Output the (x, y) coordinate of the center of the cell containing the given text.  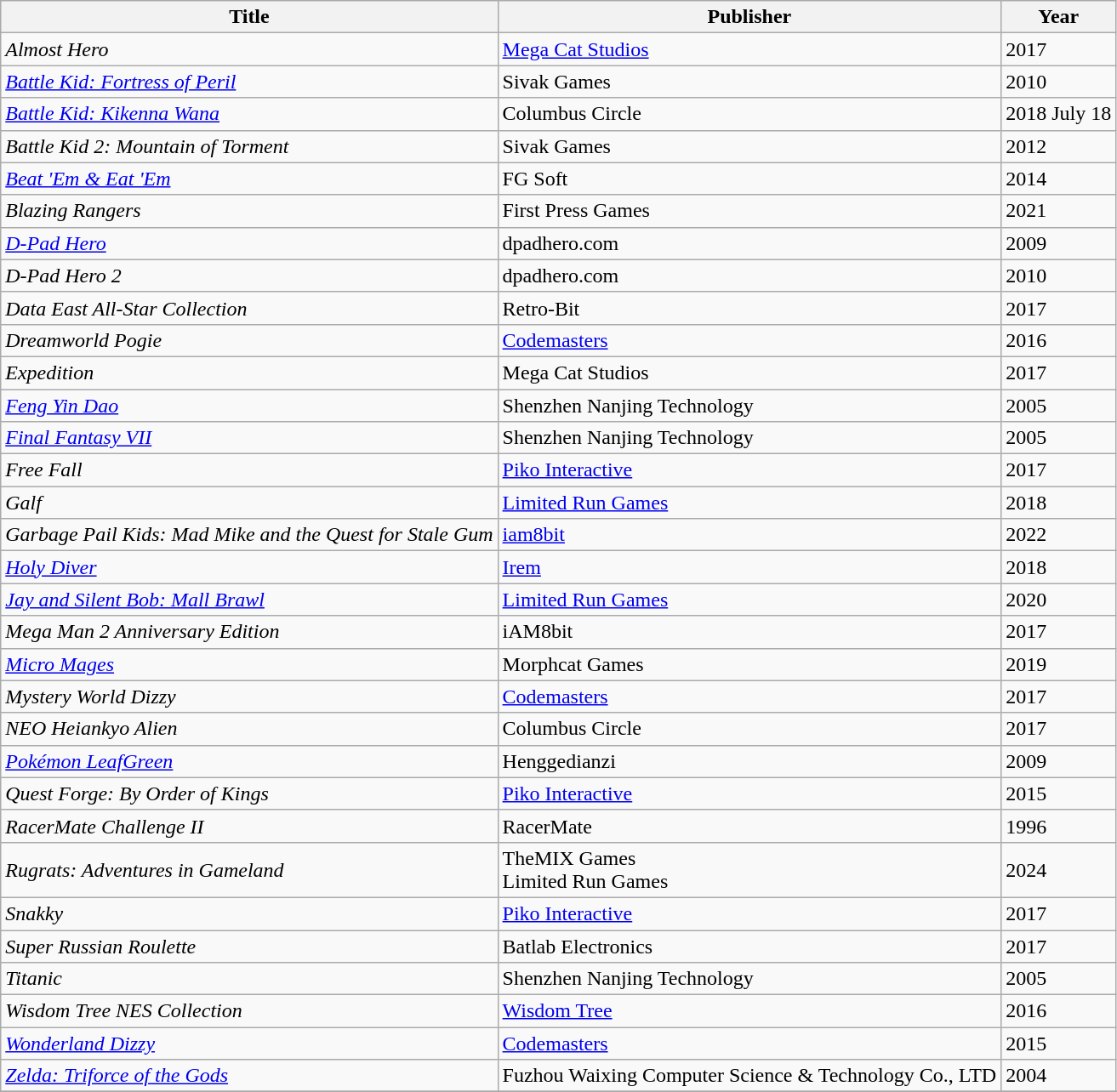
Retro-Bit (749, 308)
Pokémon LeafGreen (249, 761)
Battle Kid: Kikenna Wana (249, 114)
Henggedianzi (749, 761)
iam8bit (749, 535)
Data East All-Star Collection (249, 308)
1996 (1058, 826)
Feng Yin Dao (249, 406)
2012 (1058, 146)
iAM8bit (749, 632)
Holy Diver (249, 567)
Blazing Rangers (249, 211)
Battle Kid 2: Mountain of Torment (249, 146)
Mega Man 2 Anniversary Edition (249, 632)
Snakky (249, 913)
TheMIX GamesLimited Run Games (749, 869)
Galf (249, 503)
Irem (749, 567)
Wisdom Tree NES Collection (249, 1011)
Wisdom Tree (749, 1011)
Titanic (249, 979)
2020 (1058, 600)
Jay and Silent Bob: Mall Brawl (249, 600)
Beat 'Em & Eat 'Em (249, 179)
Mystery World Dizzy (249, 697)
2004 (1058, 1076)
Final Fantasy VII (249, 438)
Publisher (749, 17)
2021 (1058, 211)
2014 (1058, 179)
Battle Kid: Fortress of Peril (249, 82)
Year (1058, 17)
Garbage Pail Kids: Mad Mike and the Quest for Stale Gum (249, 535)
FG Soft (749, 179)
2024 (1058, 869)
Batlab Electronics (749, 947)
RacerMate (749, 826)
2019 (1058, 664)
Micro Mages (249, 664)
D-Pad Hero (249, 243)
Free Fall (249, 470)
2018 July 18 (1058, 114)
Fuzhou Waixing Computer Science & Technology Co., LTD (749, 1076)
Title (249, 17)
Almost Hero (249, 49)
Wonderland Dizzy (249, 1044)
Rugrats: Adventures in Gameland (249, 869)
First Press Games (749, 211)
RacerMate Challenge II (249, 826)
Zelda: Triforce of the Gods (249, 1076)
Super Russian Roulette (249, 947)
Morphcat Games (749, 664)
Dreamworld Pogie (249, 340)
Quest Forge: By Order of Kings (249, 793)
D-Pad Hero 2 (249, 276)
2022 (1058, 535)
Expedition (249, 373)
NEO Heiankyo Alien (249, 729)
